Extract the (X, Y) coordinate from the center of the cell holding the provided text.  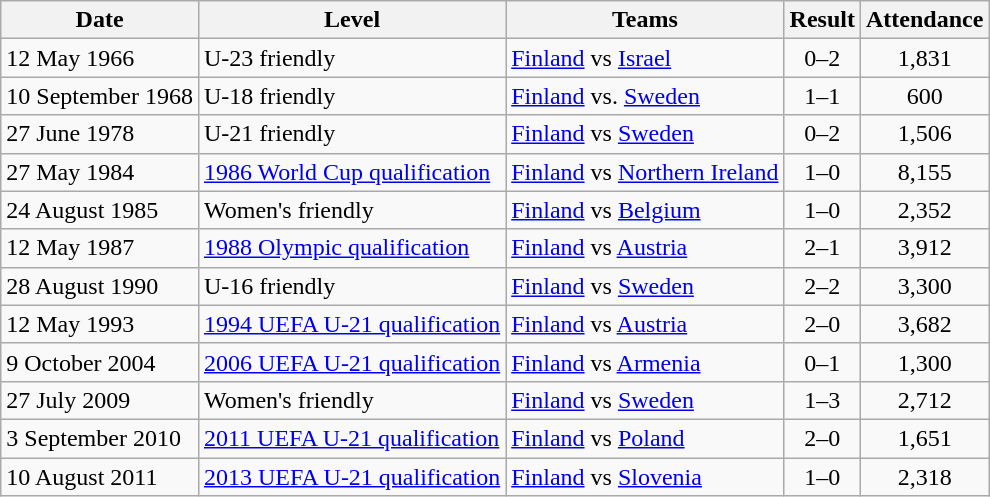
10 September 1968 (100, 96)
3,682 (924, 324)
8,155 (924, 172)
12 May 1966 (100, 58)
U-16 friendly (352, 286)
U-21 friendly (352, 134)
Finland vs Northern Ireland (645, 172)
27 May 1984 (100, 172)
2011 UEFA U-21 qualification (352, 438)
27 July 2009 (100, 400)
1–1 (822, 96)
2,712 (924, 400)
9 October 2004 (100, 362)
2–2 (822, 286)
1,506 (924, 134)
Finland vs Slovenia (645, 477)
3 September 2010 (100, 438)
0–1 (822, 362)
28 August 1990 (100, 286)
1988 Olympic qualification (352, 248)
3,912 (924, 248)
10 August 2011 (100, 477)
3,300 (924, 286)
12 May 1993 (100, 324)
1–3 (822, 400)
U-18 friendly (352, 96)
Teams (645, 20)
600 (924, 96)
1,651 (924, 438)
12 May 1987 (100, 248)
Finland vs Poland (645, 438)
Level (352, 20)
2,352 (924, 210)
Date (100, 20)
Finland vs Israel (645, 58)
1994 UEFA U-21 qualification (352, 324)
2013 UEFA U-21 qualification (352, 477)
Attendance (924, 20)
1,300 (924, 362)
Finland vs Armenia (645, 362)
U-23 friendly (352, 58)
24 August 1985 (100, 210)
1986 World Cup qualification (352, 172)
2,318 (924, 477)
27 June 1978 (100, 134)
Finland vs Belgium (645, 210)
2006 UEFA U-21 qualification (352, 362)
2–1 (822, 248)
Finland vs. Sweden (645, 96)
Result (822, 20)
1,831 (924, 58)
